Output the (X, Y) coordinate of the center of the cell containing the given text.  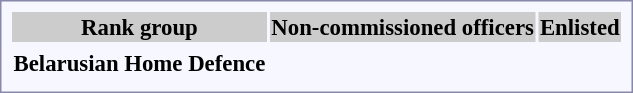
Non-commissioned officers (403, 27)
Rank group (140, 27)
Belarusian Home Defence (140, 63)
Enlisted (580, 27)
